Extract the (X, Y) coordinate from the center of the cell holding the provided text.  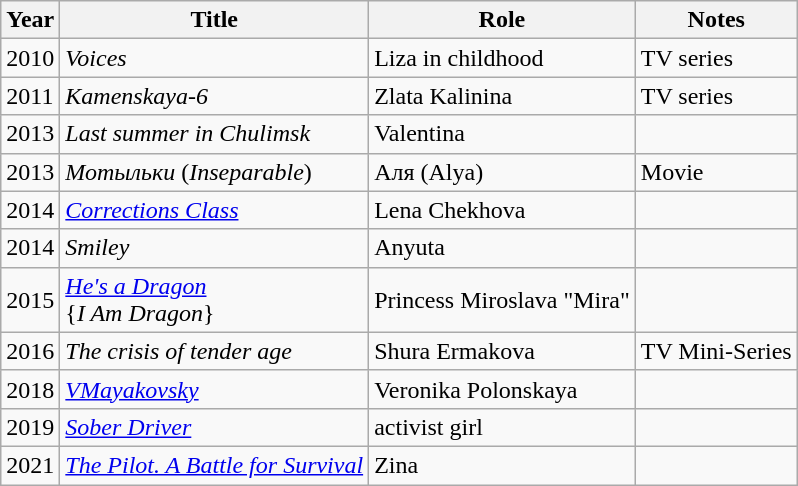
Liza in childhood (502, 58)
2019 (30, 427)
Voices (214, 58)
Kamenskaya-6 (214, 96)
Smiley (214, 248)
Мотыльки (Inseparable) (214, 172)
He's a Dragon {I Am Dragon} (214, 300)
Zlata Kalinina (502, 96)
Shura Ermakova (502, 351)
The Pilot. A Battle for Survival (214, 465)
Last summer in Chulimsk (214, 134)
Lena Chekhova (502, 210)
Corrections Class (214, 210)
Notes (716, 20)
Title (214, 20)
Anyuta (502, 248)
Role (502, 20)
Movie (716, 172)
TV Mini-Series (716, 351)
Zina (502, 465)
2018 (30, 389)
Аля (Alya) (502, 172)
2010 (30, 58)
Veronika Polonskaya (502, 389)
Valentina (502, 134)
activist girl (502, 427)
Year (30, 20)
VMayakovsky (214, 389)
2011 (30, 96)
Princess Miroslava "Mira" (502, 300)
2021 (30, 465)
2015 (30, 300)
The crisis of tender age (214, 351)
2016 (30, 351)
Sober Driver (214, 427)
